Capture the cell that displays the provided text and extract its [X, Y] central coordinate. 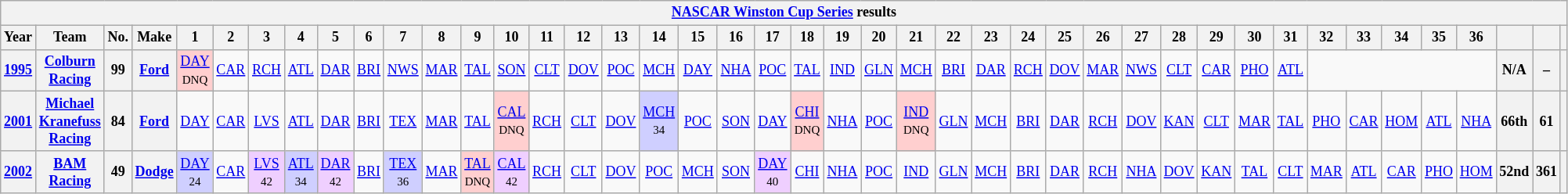
31 [1290, 38]
20 [879, 38]
Dodge [154, 172]
99 [117, 70]
– [1547, 70]
Make [154, 38]
INDDNQ [916, 121]
MCH34 [659, 121]
36 [1476, 38]
61 [1547, 121]
14 [659, 38]
No. [117, 38]
11 [547, 38]
3 [267, 38]
27 [1141, 38]
ATL34 [301, 172]
8 [442, 38]
29 [1217, 38]
4 [301, 38]
18 [807, 38]
21 [916, 38]
6 [369, 38]
34 [1401, 38]
49 [117, 172]
9 [478, 38]
26 [1103, 38]
2001 [19, 121]
24 [1029, 38]
33 [1364, 38]
84 [117, 121]
TEX36 [402, 172]
19 [842, 38]
2 [231, 38]
NASCAR Winston Cup Series results [784, 13]
28 [1179, 38]
361 [1547, 172]
1995 [19, 70]
DAY24 [195, 172]
25 [1065, 38]
10 [512, 38]
Team [70, 38]
17 [773, 38]
CALDNQ [512, 121]
LVS [267, 121]
12 [583, 38]
35 [1439, 38]
2002 [19, 172]
Colburn Racing [70, 70]
1 [195, 38]
CHIDNQ [807, 121]
CAL42 [512, 172]
66th [1514, 121]
N/A [1514, 70]
DAYDNQ [195, 70]
32 [1327, 38]
52nd [1514, 172]
TALDNQ [478, 172]
DAR42 [335, 172]
LVS42 [267, 172]
22 [953, 38]
5 [335, 38]
TEX [402, 121]
30 [1255, 38]
Year [19, 38]
23 [991, 38]
CHI [807, 172]
7 [402, 38]
BAM Racing [70, 172]
13 [621, 38]
16 [736, 38]
DAY40 [773, 172]
15 [697, 38]
Michael Kranefuss Racing [70, 121]
